Find where the given text appears and provide that cell's center as [x, y] coordinate. 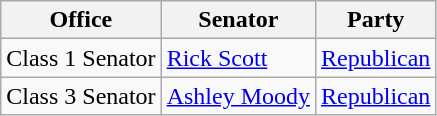
Rick Scott [238, 58]
Class 1 Senator [81, 58]
Ashley Moody [238, 96]
Office [81, 20]
Class 3 Senator [81, 96]
Senator [238, 20]
Party [376, 20]
